Scan for the cell matching the given text and deliver its [x, y] coordinate at center. 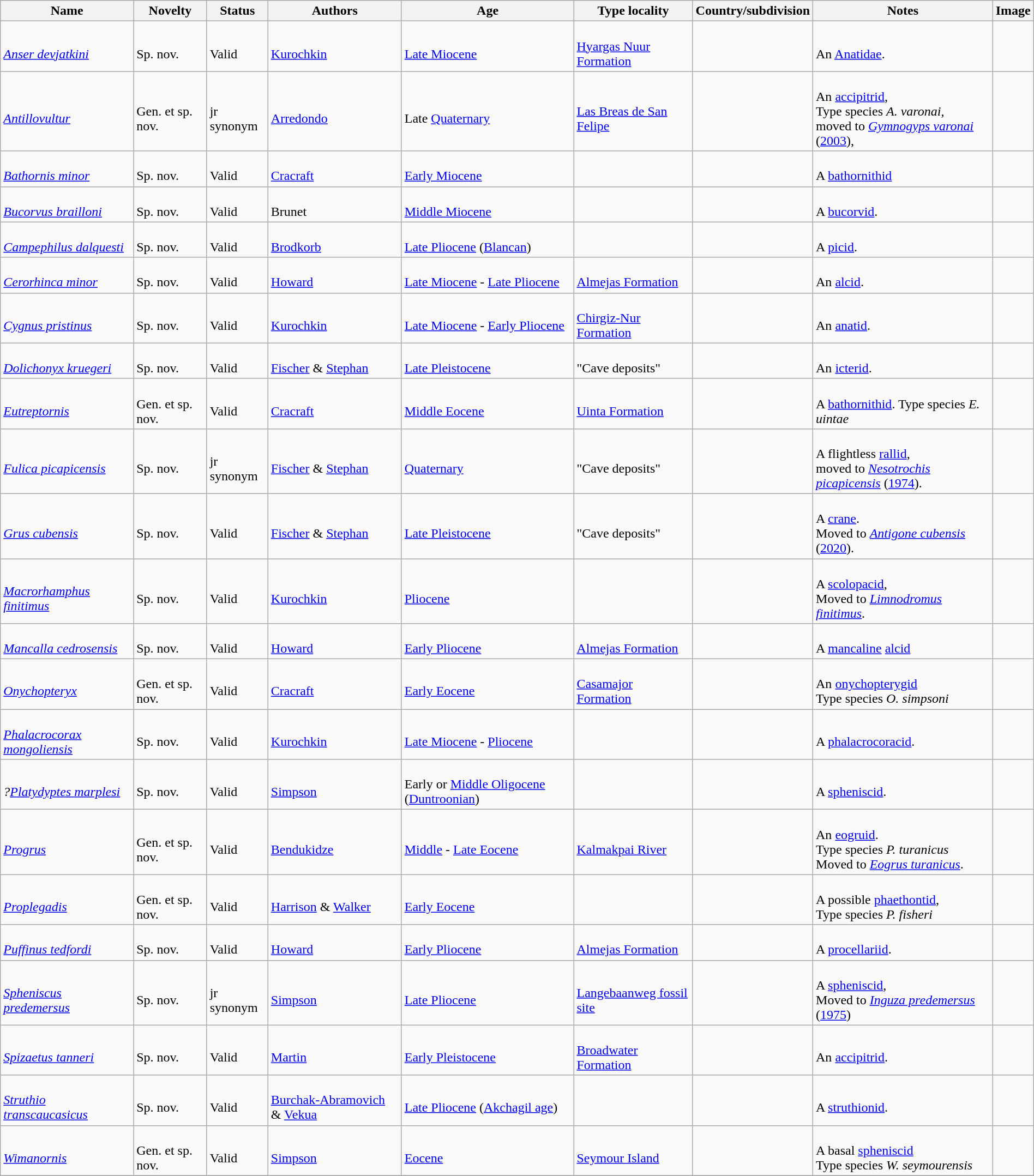
Casamajor Formation [633, 684]
Bucorvus brailloni [67, 204]
Burchak-Abramovich & Vekua [335, 1100]
A basal spheniscid Type species W. seymourensis [903, 1150]
Broadwater Formation [633, 1050]
Type locality [633, 11]
Brunet [335, 204]
Onychopteryx [67, 684]
Macrorhamphus finitimus [67, 591]
Campephilus dalquesti [67, 240]
Hyargas Nuur Formation [633, 46]
Notes [903, 11]
Struthio transcaucasicus [67, 1100]
Spizaetus tanneri [67, 1050]
A mancaline alcid [903, 641]
A spheniscid. [903, 785]
Middle Eocene [488, 403]
Martin [335, 1050]
Image [1013, 11]
Quaternary [488, 461]
A struthionid. [903, 1100]
Las Breas de San Felipe [633, 111]
Spheniscus predemersus [67, 992]
Grus cubensis [67, 526]
Late Miocene [488, 46]
Arredondo [335, 111]
A bathornithid. Type species E. uintae [903, 403]
Late Miocene - Pliocene [488, 734]
Name [67, 11]
Puffinus tedfordi [67, 942]
Harrison & Walker [335, 900]
Progrus [67, 842]
Seymour Island [633, 1150]
Eocene [488, 1150]
Late Pliocene (Akchagil age) [488, 1100]
Proplegadis [67, 900]
Early Pleistocene [488, 1050]
Langebaanweg fossil site [633, 992]
Kalmakpai River [633, 842]
Age [488, 11]
An icterid. [903, 361]
An eogruid. Type species P. turanicus Moved to Eogrus turanicus. [903, 842]
Cerorhinca minor [67, 275]
A crane. Moved to Antigone cubensis (2020). [903, 526]
Status [237, 11]
Mancalla cedrosensis [67, 641]
A bucorvid. [903, 204]
Anser devjatkini [67, 46]
A bathornithid [903, 169]
Late Miocene - Early Pliocene [488, 318]
Brodkorb [335, 240]
Late Pliocene [488, 992]
A phalacrocoracid. [903, 734]
Fulica picapicensis [67, 461]
An accipitrid, Type species A. varonai, moved to Gymnogyps varonai (2003), [903, 111]
A flightless rallid, moved to Nesotrochis picapicensis (1974). [903, 461]
?Platydyptes marplesi [67, 785]
Pliocene [488, 591]
Dolichonyx kruegeri [67, 361]
Middle - Late Eocene [488, 842]
A picid. [903, 240]
A possible phaethontid, Type species P. fisheri [903, 900]
Country/subdivision [753, 11]
Late Pliocene (Blancan) [488, 240]
Uinta Formation [633, 403]
Bathornis minor [67, 169]
Late Miocene - Late Pliocene [488, 275]
Wimanornis [67, 1150]
Authors [335, 11]
Late Quaternary [488, 111]
Middle Miocene [488, 204]
An alcid. [903, 275]
Bendukidze [335, 842]
An onychopterygid Type species O. simpsoni [903, 684]
An accipitrid. [903, 1050]
Novelty [170, 11]
Early Miocene [488, 169]
Phalacrocorax mongoliensis [67, 734]
An anatid. [903, 318]
Chirgiz-Nur Formation [633, 318]
Cygnus pristinus [67, 318]
An Anatidae. [903, 46]
Early or Middle Oligocene (Duntroonian) [488, 785]
A spheniscid, Moved to Inguza predemersus (1975) [903, 992]
A scolopacid,Moved to Limnodromus finitimus. [903, 591]
Antillovultur [67, 111]
Eutreptornis [67, 403]
A procellariid. [903, 942]
